For the text-containing cell, return its midpoint in (X, Y) coordinate format. 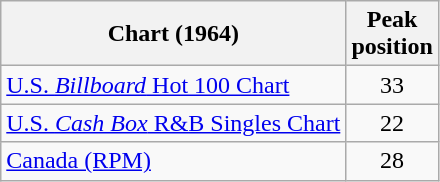
Canada (RPM) (174, 161)
28 (392, 161)
Peakposition (392, 34)
22 (392, 123)
U.S. Billboard Hot 100 Chart (174, 85)
U.S. Cash Box R&B Singles Chart (174, 123)
Chart (1964) (174, 34)
33 (392, 85)
